Provide the (x, y) coordinate of the cell's center where the given text is located.  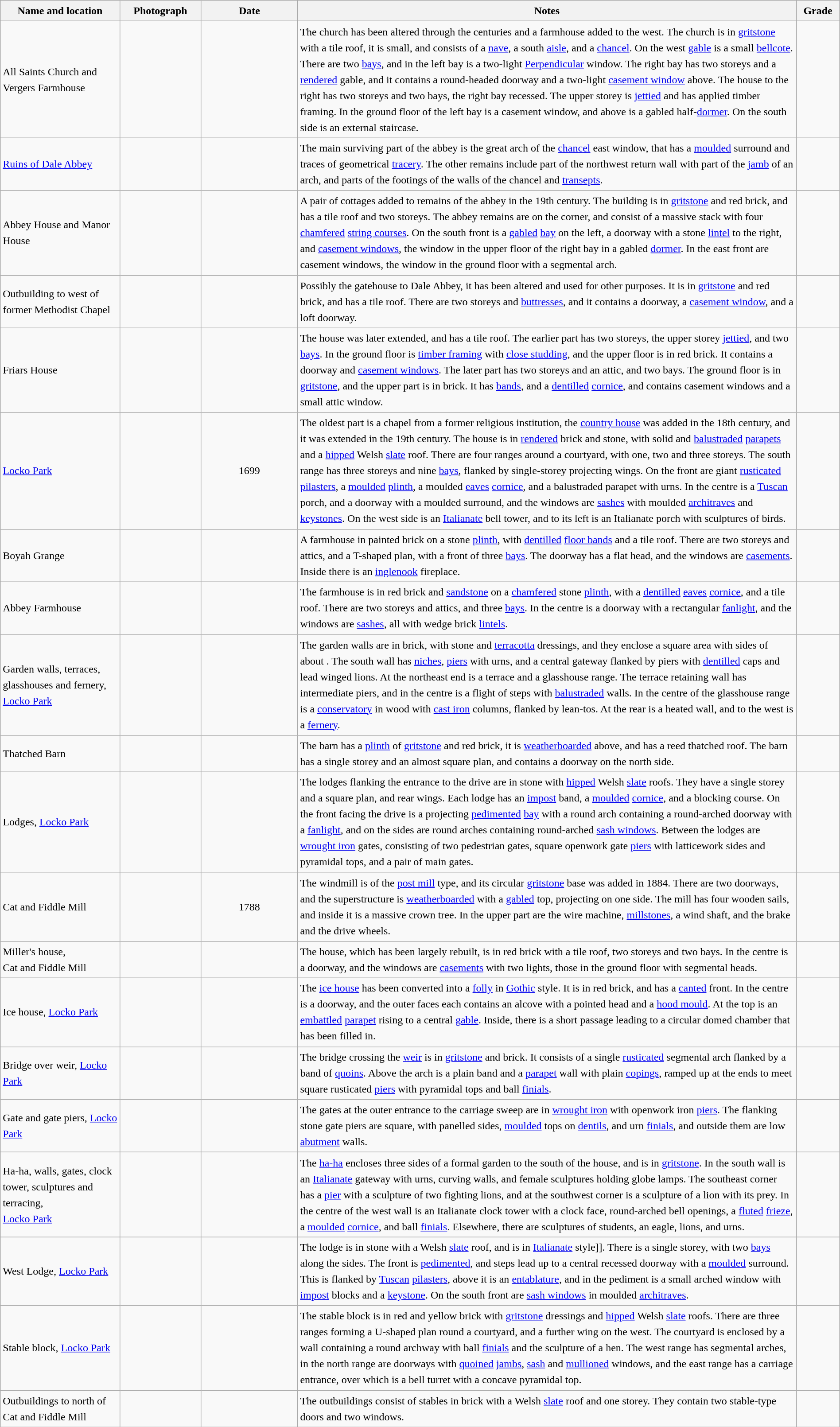
The outbuildings consist of stables in brick with a Welsh slate roof and one storey. They contain two stable-type doors and two windows. (547, 1409)
Lodges, Locko Park (60, 822)
Notes (547, 11)
Outbuilding to west of former Methodist Chapel (60, 301)
Grade (818, 11)
Miller's house,Cat and Fiddle Mill (60, 960)
1699 (249, 470)
Bridge over weir, Locko Park (60, 1073)
West Lodge, Locko Park (60, 1271)
Thatched Barn (60, 753)
Friars House (60, 370)
Ha-ha, walls, gates, clock tower, sculptures and terracing,Locko Park (60, 1194)
Garden walls, terraces, glasshouses and fernery,Locko Park (60, 685)
Photograph (160, 11)
Stable block, Locko Park (60, 1348)
Ice house, Locko Park (60, 1013)
Outbuildings to north of Cat and Fiddle Mill (60, 1409)
Date (249, 11)
Boyah Grange (60, 556)
Abbey Farmhouse (60, 608)
All Saints Church and Vergers Farmhouse (60, 80)
Name and location (60, 11)
Gate and gate piers, Locko Park (60, 1126)
Ruins of Dale Abbey (60, 164)
Locko Park (60, 470)
Abbey House and Manor House (60, 233)
1788 (249, 907)
Cat and Fiddle Mill (60, 907)
